Pinpoint the cell where the given text exists, returning its [x, y] midpoint coordinate. 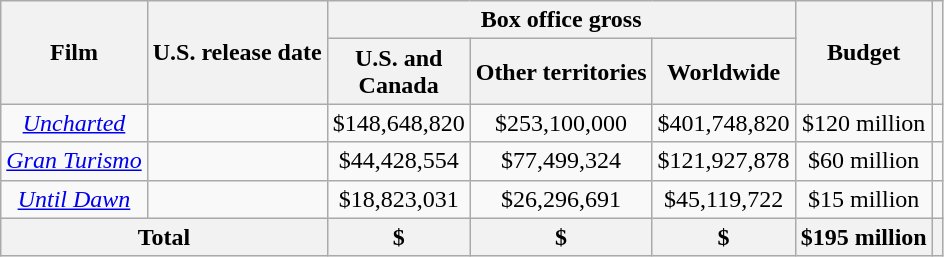
$401,748,820 [724, 123]
Box office gross [561, 20]
Budget [864, 52]
$60 million [864, 161]
$15 million [864, 199]
$44,428,554 [398, 161]
$26,296,691 [561, 199]
Uncharted [74, 123]
Other territories [561, 72]
$45,119,722 [724, 199]
Film [74, 52]
$77,499,324 [561, 161]
Gran Turismo [74, 161]
Worldwide [724, 72]
Total [164, 237]
$195 million [864, 237]
$18,823,031 [398, 199]
$148,648,820 [398, 123]
Until Dawn [74, 199]
U.S. release date [237, 52]
U.S. andCanada [398, 72]
$120 million [864, 123]
$253,100,000 [561, 123]
$121,927,878 [724, 161]
